Identify which cell holds the provided text, then report its (x, y) central coordinate. 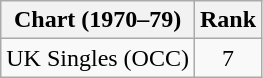
7 (228, 58)
UK Singles (OCC) (98, 58)
Chart (1970–79) (98, 20)
Rank (228, 20)
